Pinpoint the cell where the given text exists, returning its (x, y) midpoint coordinate. 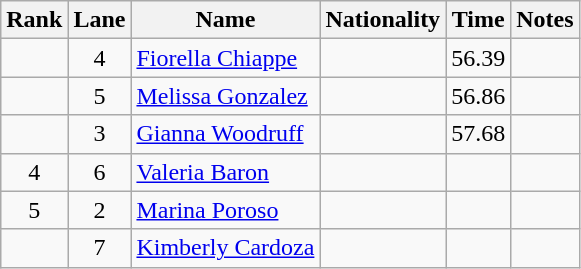
Marina Poroso (226, 210)
57.68 (478, 134)
Kimberly Cardoza (226, 248)
Notes (545, 20)
56.39 (478, 58)
7 (100, 248)
Name (226, 20)
Rank (34, 20)
Melissa Gonzalez (226, 96)
6 (100, 172)
Fiorella Chiappe (226, 58)
Nationality (383, 20)
Valeria Baron (226, 172)
Time (478, 20)
3 (100, 134)
56.86 (478, 96)
2 (100, 210)
Gianna Woodruff (226, 134)
Lane (100, 20)
